Identify which cell holds the provided text, then report its (X, Y) central coordinate. 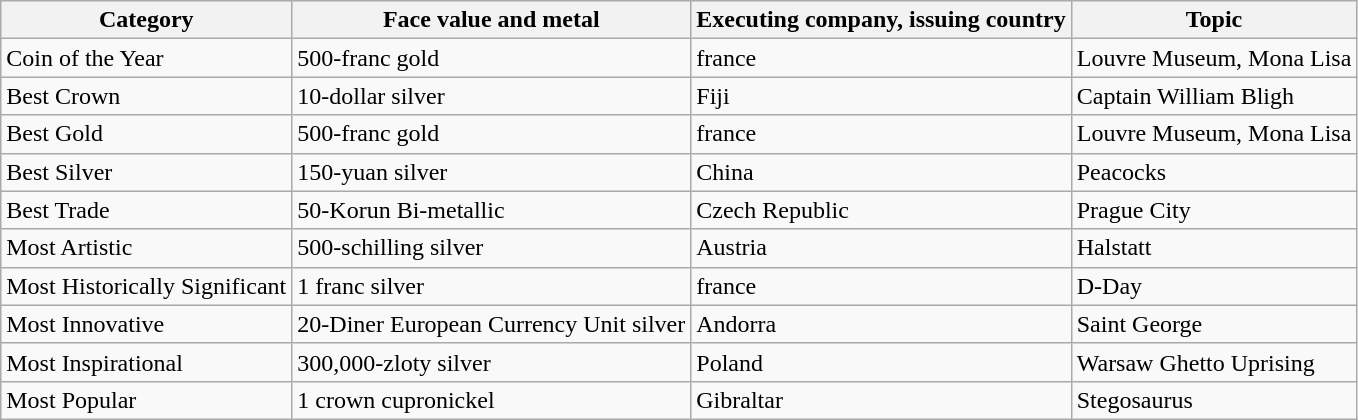
Prague City (1214, 210)
Fiji (881, 96)
D-Day (1214, 286)
Best Trade (146, 210)
Most Historically Significant (146, 286)
Peacocks (1214, 172)
Halstatt (1214, 248)
Executing company, issuing country (881, 20)
1 crown cupronickel (492, 400)
Topic (1214, 20)
Best Silver (146, 172)
Face value and metal (492, 20)
500-schilling silver (492, 248)
Gibraltar (881, 400)
Saint George (1214, 324)
Poland (881, 362)
Best Crown (146, 96)
Most Inspirational (146, 362)
Stegosaurus (1214, 400)
Most Popular (146, 400)
Czech Republic (881, 210)
Captain William Bligh (1214, 96)
Coin of the Year (146, 58)
20-Diner European Currency Unit silver (492, 324)
Austria (881, 248)
50-Korun Bi-metallic (492, 210)
Category (146, 20)
10-dollar silver (492, 96)
Most Artistic (146, 248)
300,000-zloty silver (492, 362)
Best Gold (146, 134)
1 franc silver (492, 286)
Andorra (881, 324)
China (881, 172)
150-yuan silver (492, 172)
Warsaw Ghetto Uprising (1214, 362)
Most Innovative (146, 324)
